Determine the [x, y] coordinate at the center of the cell enclosing the given text.  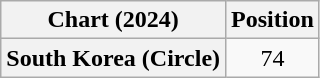
74 [273, 58]
South Korea (Circle) [114, 58]
Position [273, 20]
Chart (2024) [114, 20]
